From the cell containing the given text, extract its center point as [x, y] coordinate. 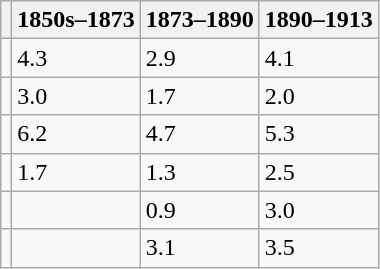
2.0 [318, 96]
5.3 [318, 134]
1873–1890 [200, 20]
4.7 [200, 134]
1.3 [200, 172]
3.1 [200, 248]
1890–1913 [318, 20]
2.5 [318, 172]
2.9 [200, 58]
3.5 [318, 248]
4.3 [76, 58]
0.9 [200, 210]
4.1 [318, 58]
1850s–1873 [76, 20]
6.2 [76, 134]
